Capture the cell that displays the provided text and extract its [X, Y] central coordinate. 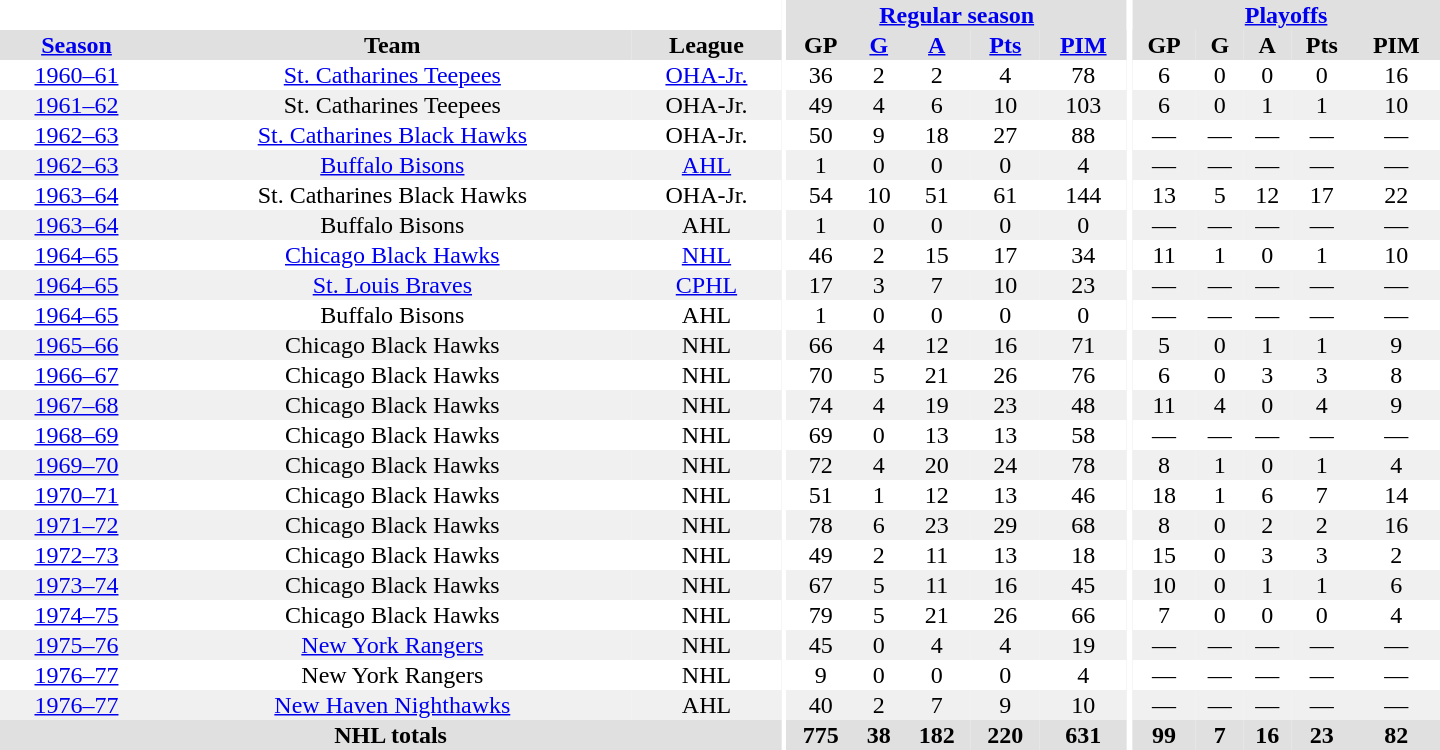
220 [1006, 735]
24 [1006, 465]
775 [820, 735]
St. Louis Braves [392, 285]
40 [820, 705]
58 [1084, 435]
1971–72 [76, 525]
Team [392, 45]
League [706, 45]
88 [1084, 135]
1960–61 [76, 75]
61 [1006, 195]
1961–62 [76, 105]
182 [936, 735]
50 [820, 135]
1968–69 [76, 435]
1969–70 [76, 465]
82 [1396, 735]
68 [1084, 525]
1970–71 [76, 495]
70 [820, 375]
1966–67 [76, 375]
Playoffs [1286, 15]
103 [1084, 105]
76 [1084, 375]
29 [1006, 525]
1965–66 [76, 345]
14 [1396, 495]
631 [1084, 735]
22 [1396, 195]
79 [820, 615]
Regular season [956, 15]
Season [76, 45]
38 [878, 735]
36 [820, 75]
144 [1084, 195]
69 [820, 435]
48 [1084, 405]
74 [820, 405]
1967–68 [76, 405]
New Haven Nighthawks [392, 705]
72 [820, 465]
54 [820, 195]
34 [1084, 255]
NHL totals [390, 735]
99 [1164, 735]
27 [1006, 135]
1975–76 [76, 645]
1974–75 [76, 615]
71 [1084, 345]
20 [936, 465]
CPHL [706, 285]
1972–73 [76, 555]
1973–74 [76, 585]
67 [820, 585]
